Identify which cell holds the provided text, then report its [X, Y] central coordinate. 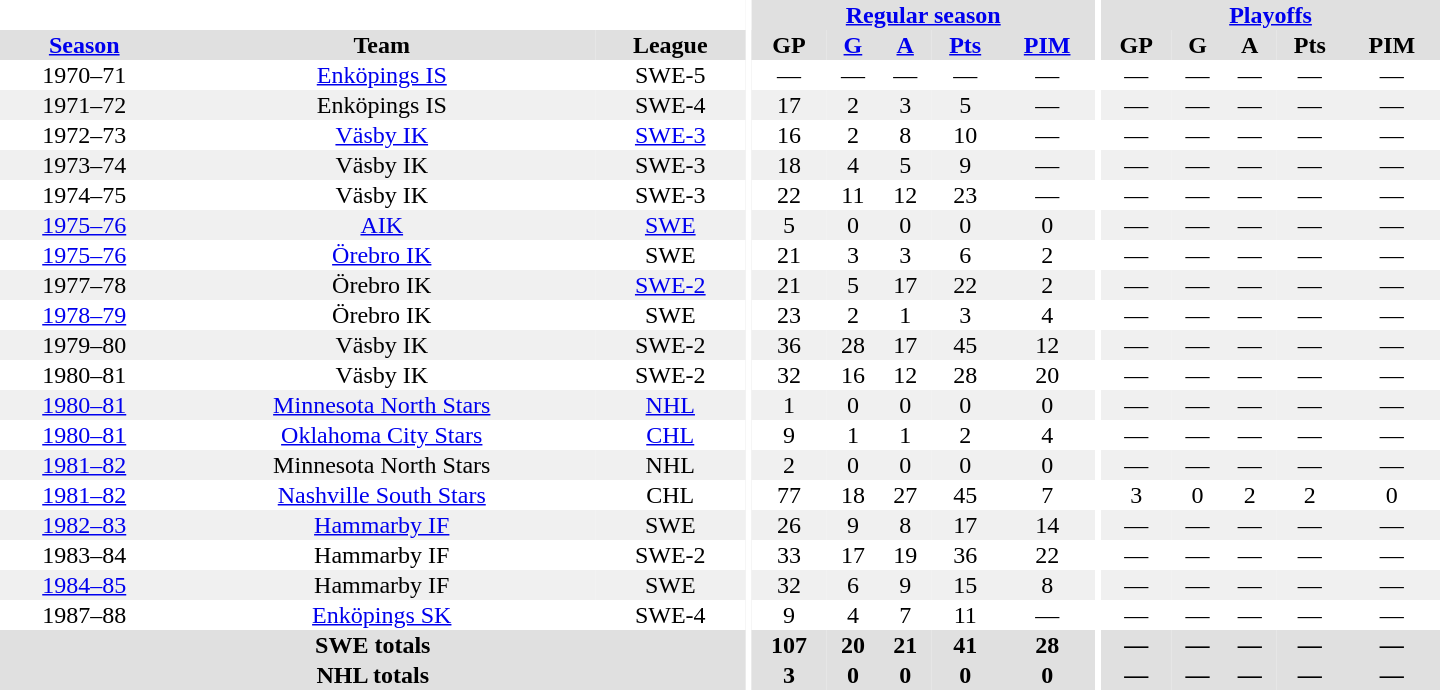
1983–84 [84, 555]
SWE totals [372, 645]
Regular season [923, 15]
1982–83 [84, 525]
41 [965, 645]
1974–75 [84, 195]
14 [1047, 525]
NHL totals [372, 675]
107 [789, 645]
1987–88 [84, 615]
1979–80 [84, 345]
League [670, 45]
SWE-5 [670, 75]
Playoffs [1270, 15]
33 [789, 555]
1977–78 [84, 285]
26 [789, 525]
77 [789, 495]
AIK [382, 225]
15 [965, 585]
1978–79 [84, 315]
1984–85 [84, 585]
1973–74 [84, 165]
Season [84, 45]
1970–71 [84, 75]
Team [382, 45]
Enköpings SK [382, 615]
27 [905, 495]
Nashville South Stars [382, 495]
1972–73 [84, 135]
Oklahoma City Stars [382, 435]
19 [905, 555]
1971–72 [84, 105]
10 [965, 135]
